For the text-containing cell, return its midpoint in (X, Y) coordinate format. 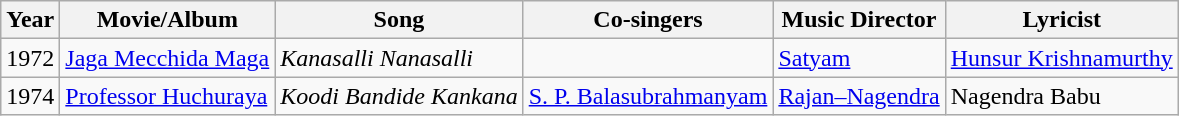
Song (399, 20)
Professor Huchuraya (168, 96)
Hunsur Krishnamurthy (1062, 58)
Jaga Mecchida Maga (168, 58)
Kanasalli Nanasalli (399, 58)
Co-singers (648, 20)
Music Director (859, 20)
Lyricist (1062, 20)
1974 (30, 96)
Rajan–Nagendra (859, 96)
Koodi Bandide Kankana (399, 96)
Nagendra Babu (1062, 96)
S. P. Balasubrahmanyam (648, 96)
Movie/Album (168, 20)
Satyam (859, 58)
Year (30, 20)
1972 (30, 58)
